Determine the [x, y] coordinate at the center of the cell enclosing the given text.  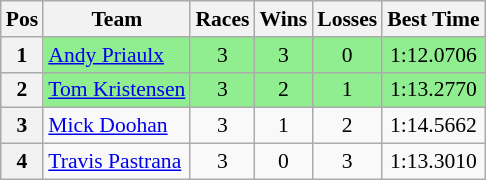
4 [22, 162]
1:14.5662 [433, 126]
Losses [347, 19]
Wins [283, 19]
Team [116, 19]
Travis Pastrana [116, 162]
1:13.3010 [433, 162]
1:13.2770 [433, 90]
Races [222, 19]
Pos [22, 19]
1:12.0706 [433, 55]
Andy Priaulx [116, 55]
Tom Kristensen [116, 90]
Best Time [433, 19]
Mick Doohan [116, 126]
